Find where the given text appears and provide that cell's center as (x, y) coordinate. 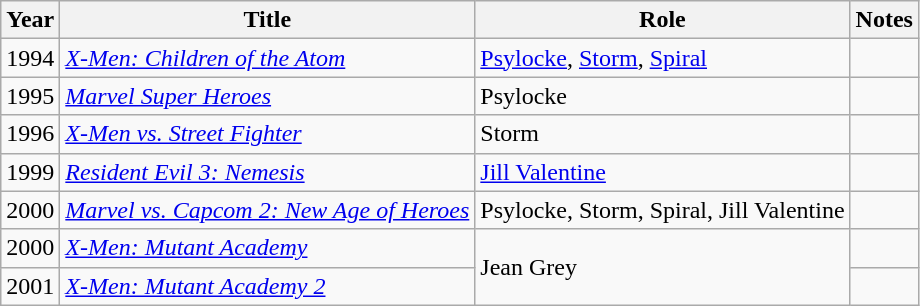
1995 (30, 96)
Storm (662, 134)
X-Men: Children of the Atom (268, 58)
Jean Grey (662, 267)
X-Men: Mutant Academy 2 (268, 286)
Notes (884, 20)
Year (30, 20)
Psylocke (662, 96)
Psylocke, Storm, Spiral (662, 58)
Marvel vs. Capcom 2: New Age of Heroes (268, 210)
Marvel Super Heroes (268, 96)
1994 (30, 58)
1996 (30, 134)
Jill Valentine (662, 172)
2001 (30, 286)
Resident Evil 3: Nemesis (268, 172)
X-Men vs. Street Fighter (268, 134)
Title (268, 20)
Role (662, 20)
Psylocke, Storm, Spiral, Jill Valentine (662, 210)
1999 (30, 172)
X-Men: Mutant Academy (268, 248)
